Provide the [X, Y] coordinate of the cell's center where the given text is located.  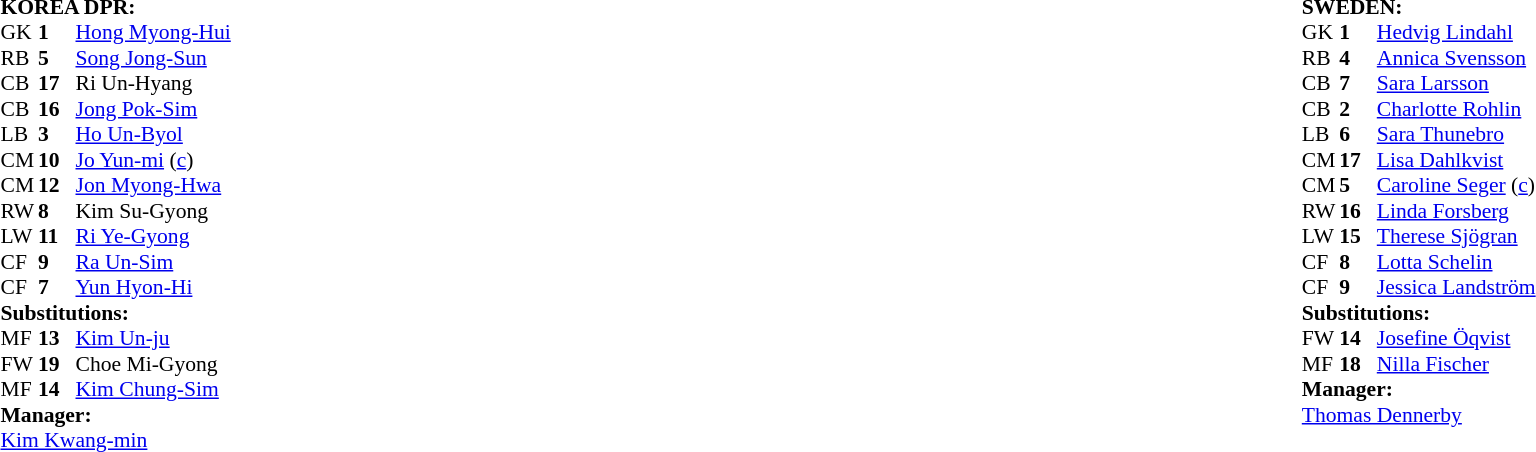
12 [57, 185]
6 [1358, 135]
Lisa Dahlkvist [1456, 160]
Lotta Schelin [1456, 262]
Ho Un-Byol [154, 135]
Jo Yun-mi (c) [154, 160]
Song Jong-Sun [154, 58]
Kim Un-ju [154, 339]
Charlotte Rohlin [1456, 109]
Therese Sjögran [1456, 237]
Linda Forsberg [1456, 211]
Annica Svensson [1456, 58]
Kim Su-Gyong [154, 211]
Jon Myong-Hwa [154, 185]
11 [57, 237]
18 [1358, 364]
Josefine Öqvist [1456, 339]
Ri Un-Hyang [154, 83]
10 [57, 160]
13 [57, 339]
Ri Ye-Gyong [154, 237]
Thomas Dennerby [1419, 415]
Caroline Seger (c) [1456, 185]
Hedvig Lindahl [1456, 33]
4 [1358, 58]
2 [1358, 109]
15 [1358, 237]
Kim Chung-Sim [154, 389]
Hong Myong-Hui [154, 33]
Sara Thunebro [1456, 135]
Nilla Fischer [1456, 364]
Choe Mi-Gyong [154, 364]
Ra Un-Sim [154, 262]
Yun Hyon-Hi [154, 287]
Jessica Landström [1456, 287]
3 [57, 135]
Jong Pok-Sim [154, 109]
19 [57, 364]
Sara Larsson [1456, 83]
